Return [X, Y] of the center of cell containing provided text 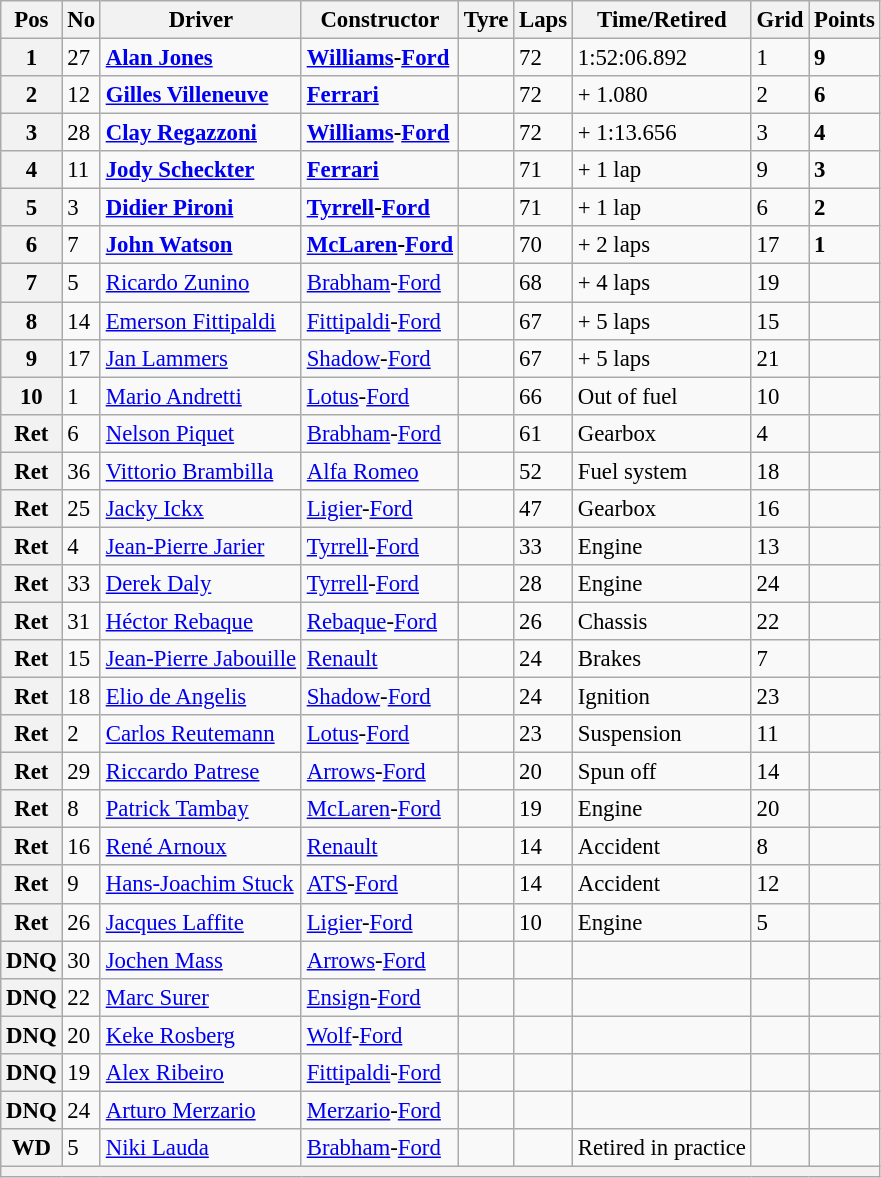
Ensign-Ford [380, 997]
Didier Pironi [200, 208]
36 [81, 471]
Riccardo Patrese [200, 772]
Rebaque-Ford [380, 621]
Jochen Mass [200, 960]
52 [544, 471]
30 [81, 960]
+ 1:13.656 [662, 133]
John Watson [200, 245]
Derek Daly [200, 584]
27 [81, 58]
1:52:06.892 [662, 58]
Vittorio Brambilla [200, 471]
Ignition [662, 697]
Spun off [662, 772]
Jan Lammers [200, 358]
Marc Surer [200, 997]
Gilles Villeneuve [200, 95]
Time/Retired [662, 20]
Nelson Piquet [200, 433]
Clay Regazzoni [200, 133]
Retired in practice [662, 1148]
Mario Andretti [200, 396]
25 [81, 509]
Laps [544, 20]
Jean-Pierre Jarier [200, 546]
Alan Jones [200, 58]
Arturo Merzario [200, 1110]
Suspension [662, 734]
Emerson Fittipaldi [200, 321]
Out of fuel [662, 396]
Jacques Laffite [200, 922]
Jean-Pierre Jabouille [200, 659]
Grid [780, 20]
Alex Ribeiro [200, 1073]
Alfa Romeo [380, 471]
47 [544, 509]
Elio de Angelis [200, 697]
66 [544, 396]
31 [81, 621]
Héctor Rebaque [200, 621]
+ 4 laps [662, 283]
Jacky Ickx [200, 509]
Jody Scheckter [200, 170]
René Arnoux [200, 847]
Points [844, 20]
Ricardo Zunino [200, 283]
Merzario-Ford [380, 1110]
Keke Rosberg [200, 1035]
Tyre [486, 20]
Niki Lauda [200, 1148]
Pos [32, 20]
Driver [200, 20]
68 [544, 283]
21 [780, 358]
Brakes [662, 659]
Carlos Reutemann [200, 734]
Wolf-Ford [380, 1035]
70 [544, 245]
Chassis [662, 621]
13 [780, 546]
WD [32, 1148]
Fuel system [662, 471]
Patrick Tambay [200, 809]
+ 1.080 [662, 95]
29 [81, 772]
+ 2 laps [662, 245]
No [81, 20]
Constructor [380, 20]
Hans-Joachim Stuck [200, 885]
ATS-Ford [380, 885]
61 [544, 433]
